Find where the given text appears and provide that cell's center as (X, Y) coordinate. 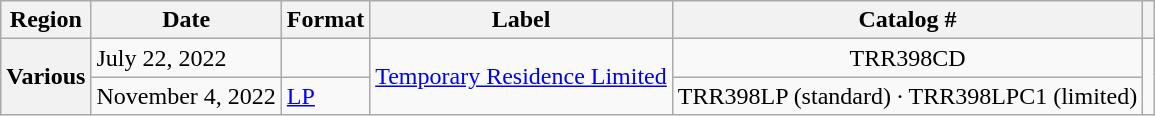
TRR398CD (907, 58)
Catalog # (907, 20)
Format (325, 20)
Various (46, 77)
November 4, 2022 (186, 96)
Region (46, 20)
Label (522, 20)
Temporary Residence Limited (522, 77)
LP (325, 96)
Date (186, 20)
TRR398LP (standard) · TRR398LPC1 (limited) (907, 96)
July 22, 2022 (186, 58)
